Determine the (x, y) coordinate at the center of the cell enclosing the given text.  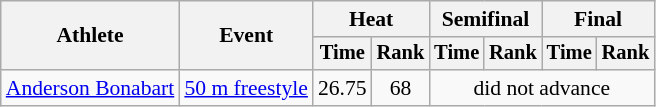
did not advance (542, 88)
50 m freestyle (246, 88)
Anderson Bonabart (90, 88)
68 (401, 88)
Heat (371, 19)
Semifinal (485, 19)
Final (598, 19)
Event (246, 36)
Athlete (90, 36)
26.75 (342, 88)
